Scan for the cell matching the given text and deliver its (X, Y) coordinate at center. 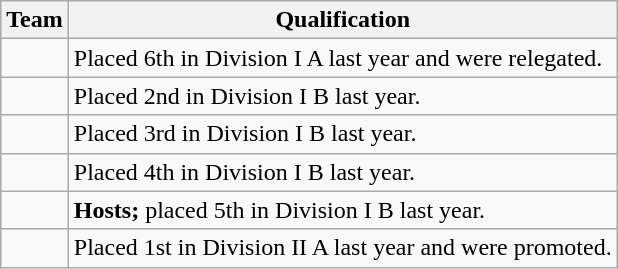
Placed 3rd in Division I B last year. (342, 134)
Placed 4th in Division I B last year. (342, 172)
Qualification (342, 20)
Hosts; placed 5th in Division I B last year. (342, 210)
Placed 1st in Division II A last year and were promoted. (342, 248)
Placed 2nd in Division I B last year. (342, 96)
Placed 6th in Division I A last year and were relegated. (342, 58)
Team (35, 20)
